Capture the cell that displays the provided text and extract its (x, y) central coordinate. 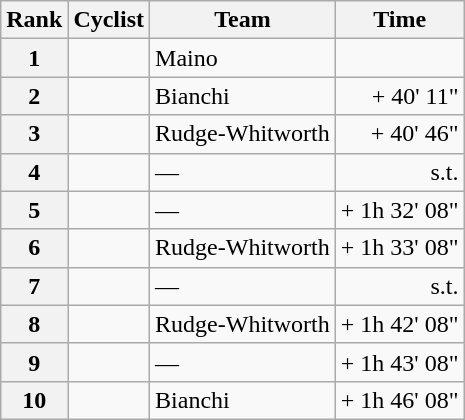
+ 40' 46" (400, 134)
3 (34, 134)
+ 1h 42' 08" (400, 324)
+ 1h 32' 08" (400, 210)
1 (34, 58)
+ 1h 33' 08" (400, 248)
2 (34, 96)
8 (34, 324)
+ 1h 43' 08" (400, 362)
Team (243, 20)
Time (400, 20)
10 (34, 400)
7 (34, 286)
Maino (243, 58)
Rank (34, 20)
Cyclist (109, 20)
5 (34, 210)
+ 1h 46' 08" (400, 400)
4 (34, 172)
9 (34, 362)
6 (34, 248)
+ 40' 11" (400, 96)
